Detect which cell encompasses the target text, then output its (x, y) center coordinate. 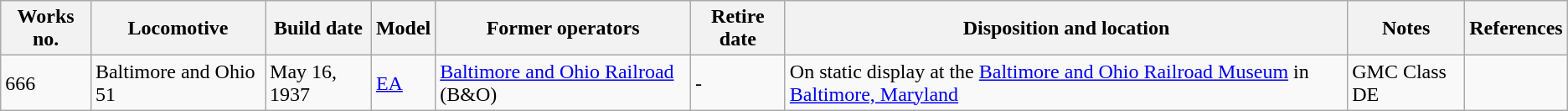
Locomotive (178, 29)
References (1516, 29)
Baltimore and Ohio Railroad (B&O) (563, 82)
Disposition and location (1065, 29)
On static display at the Baltimore and Ohio Railroad Museum in Baltimore, Maryland (1065, 82)
EA (403, 82)
Works no. (46, 29)
Former operators (563, 29)
Baltimore and Ohio 51 (178, 82)
Model (403, 29)
May 16, 1937 (318, 82)
GMC Class DE (1406, 82)
Build date (318, 29)
666 (46, 82)
Notes (1406, 29)
Retire date (737, 29)
- (737, 82)
